Provide the [x, y] coordinate of the cell's center where the given text is located.  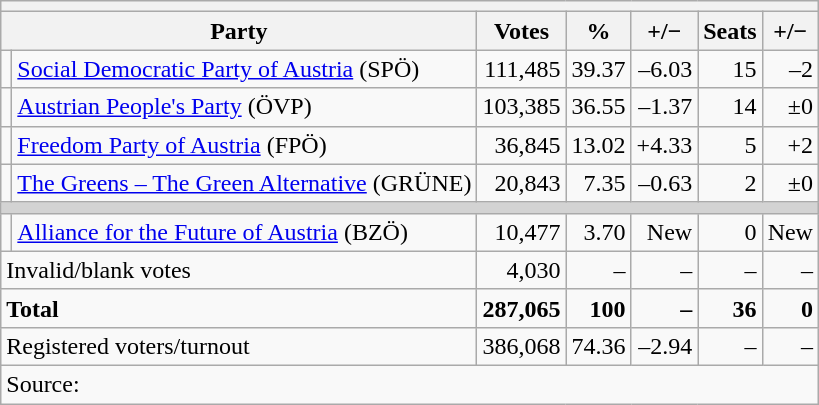
Total [239, 308]
–2 [790, 69]
36,845 [522, 145]
Invalid/blank votes [239, 270]
5 [730, 145]
287,065 [522, 308]
7.35 [598, 183]
4,030 [522, 270]
36.55 [598, 107]
+4.33 [664, 145]
10,477 [522, 232]
20,843 [522, 183]
% [598, 31]
The Greens – The Green Alternative (GRÜNE) [244, 183]
+2 [790, 145]
Alliance for the Future of Austria (BZÖ) [244, 232]
111,485 [522, 69]
3.70 [598, 232]
2 [730, 183]
13.02 [598, 145]
–0.63 [664, 183]
Votes [522, 31]
103,385 [522, 107]
36 [730, 308]
–1.37 [664, 107]
Freedom Party of Austria (FPÖ) [244, 145]
Party [239, 31]
100 [598, 308]
Registered voters/turnout [239, 346]
15 [730, 69]
74.36 [598, 346]
386,068 [522, 346]
Source: [410, 384]
Seats [730, 31]
14 [730, 107]
Austrian People's Party (ÖVP) [244, 107]
Social Democratic Party of Austria (SPÖ) [244, 69]
39.37 [598, 69]
–6.03 [664, 69]
–2.94 [664, 346]
